Search for the cell housing the specified text and yield its (x, y) center coordinate. 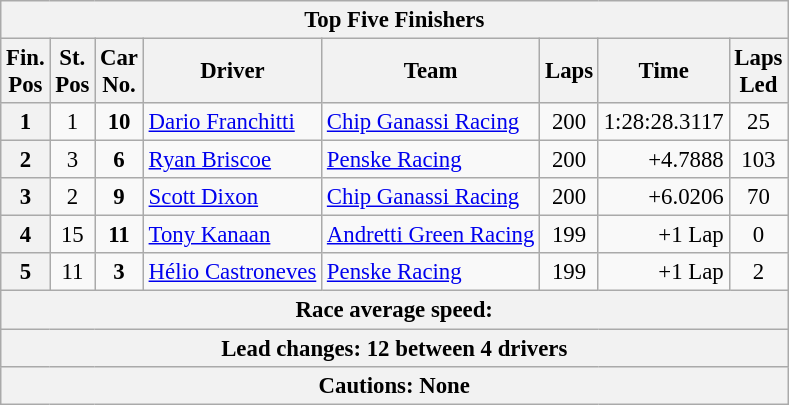
Laps (570, 72)
103 (758, 160)
Team (431, 72)
+4.7888 (664, 160)
Andretti Green Racing (431, 235)
Cautions: None (394, 385)
4 (26, 235)
5 (26, 273)
Lead changes: 12 between 4 drivers (394, 348)
Time (664, 72)
+6.0206 (664, 197)
6 (120, 160)
Hélio Castroneves (232, 273)
25 (758, 122)
0 (758, 235)
LapsLed (758, 72)
1:28:28.3117 (664, 122)
Dario Franchitti (232, 122)
9 (120, 197)
CarNo. (120, 72)
Fin.Pos (26, 72)
Top Five Finishers (394, 20)
Tony Kanaan (232, 235)
Scott Dixon (232, 197)
70 (758, 197)
Driver (232, 72)
Ryan Briscoe (232, 160)
10 (120, 122)
Race average speed: (394, 310)
St.Pos (72, 72)
15 (72, 235)
